From the cell containing the given text, extract its center point as [X, Y] coordinate. 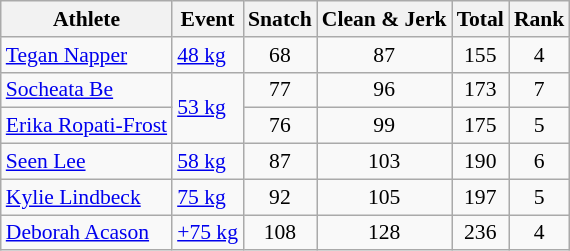
96 [384, 90]
58 kg [208, 162]
99 [384, 126]
Clean & Jerk [384, 19]
7 [540, 90]
Seen Lee [86, 162]
53 kg [208, 108]
Socheata Be [86, 90]
155 [480, 55]
236 [480, 233]
6 [540, 162]
77 [280, 90]
190 [480, 162]
128 [384, 233]
75 kg [208, 197]
76 [280, 126]
Kylie Lindbeck [86, 197]
92 [280, 197]
197 [480, 197]
48 kg [208, 55]
68 [280, 55]
175 [480, 126]
108 [280, 233]
Rank [540, 19]
Tegan Napper [86, 55]
+75 kg [208, 233]
103 [384, 162]
Deborah Acason [86, 233]
Snatch [280, 19]
173 [480, 90]
Athlete [86, 19]
105 [384, 197]
Event [208, 19]
Erika Ropati-Frost [86, 126]
Total [480, 19]
